Locate the cell with the specified text and output its [x, y] center coordinate. 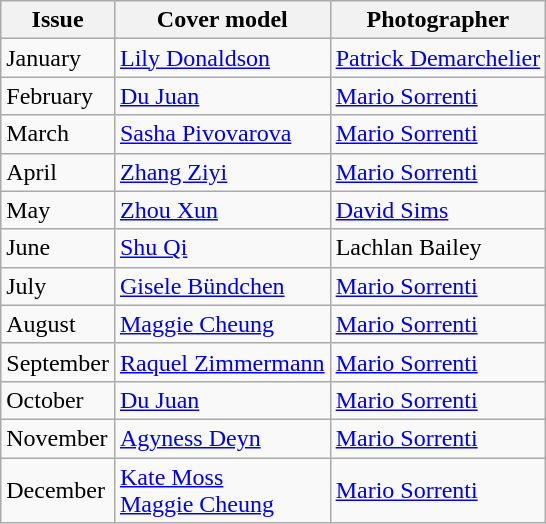
July [58, 286]
Kate MossMaggie Cheung [222, 490]
Lily Donaldson [222, 58]
Issue [58, 20]
April [58, 172]
Raquel Zimmermann [222, 362]
Shu Qi [222, 248]
Zhou Xun [222, 210]
David Sims [438, 210]
Sasha Pivovarova [222, 134]
October [58, 400]
December [58, 490]
Zhang Ziyi [222, 172]
November [58, 438]
Lachlan Bailey [438, 248]
June [58, 248]
August [58, 324]
Gisele Bündchen [222, 286]
February [58, 96]
May [58, 210]
Photographer [438, 20]
Maggie Cheung [222, 324]
Patrick Demarchelier [438, 58]
Cover model [222, 20]
January [58, 58]
March [58, 134]
September [58, 362]
Agyness Deyn [222, 438]
